From the cell containing the given text, extract its center point as [X, Y] coordinate. 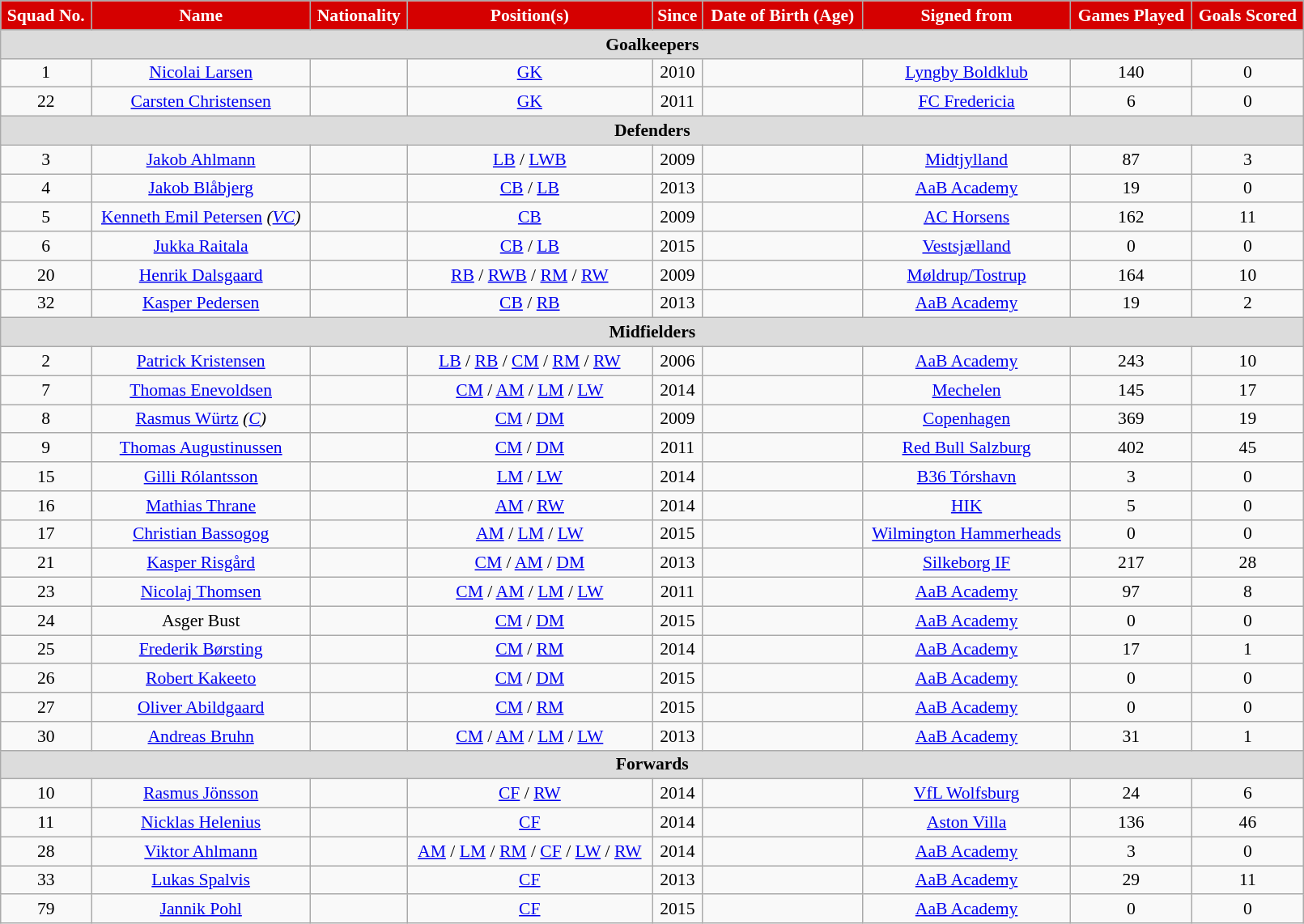
Møldrup/Tostrup [966, 275]
AC Horsens [966, 218]
Patrick Kristensen [201, 362]
Goalkeepers [652, 45]
Rasmus Jönsson [201, 794]
9 [46, 448]
B36 Tórshavn [966, 477]
Date of Birth (Age) [782, 15]
26 [46, 679]
Position(s) [529, 15]
Vestsjælland [966, 246]
AM / RW [529, 506]
Forwards [652, 765]
32 [46, 303]
97 [1132, 592]
45 [1248, 448]
Frederik Børsting [201, 650]
Jakob Ahlmann [201, 159]
4 [46, 189]
Copenhagen [966, 419]
Aston Villa [966, 823]
369 [1132, 419]
Rasmus Würtz (C) [201, 419]
Since [678, 15]
RB / RWB / RM / RW [529, 275]
Christian Bassogog [201, 534]
Lyngby Boldklub [966, 73]
Defenders [652, 131]
Kasper Pedersen [201, 303]
Midtjylland [966, 159]
15 [46, 477]
Jukka Raitala [201, 246]
16 [46, 506]
Red Bull Salzburg [966, 448]
87 [1132, 159]
136 [1132, 823]
217 [1132, 563]
30 [46, 736]
Nationality [359, 15]
Signed from [966, 15]
CB / RB [529, 303]
AM / LM / RM / CF / LW / RW [529, 851]
27 [46, 707]
164 [1132, 275]
33 [46, 880]
Asger Bust [201, 621]
AM / LM / LW [529, 534]
79 [46, 909]
162 [1132, 218]
2006 [678, 362]
140 [1132, 73]
31 [1132, 736]
21 [46, 563]
Goals Scored [1248, 15]
Oliver Abildgaard [201, 707]
Robert Kakeeto [201, 679]
Squad No. [46, 15]
Lukas Spalvis [201, 880]
CM / AM / DM [529, 563]
29 [1132, 880]
Kasper Risgård [201, 563]
Midfielders [652, 333]
Thomas Augustinussen [201, 448]
CB [529, 218]
Andreas Bruhn [201, 736]
25 [46, 650]
Gilli Rólantsson [201, 477]
LB / RB / CM / RM / RW [529, 362]
243 [1132, 362]
HIK [966, 506]
20 [46, 275]
Viktor Ahlmann [201, 851]
Mechelen [966, 390]
Thomas Enevoldsen [201, 390]
7 [46, 390]
Nicolai Larsen [201, 73]
23 [46, 592]
Name [201, 15]
Silkeborg IF [966, 563]
Jakob Blåbjerg [201, 189]
Jannik Pohl [201, 909]
402 [1132, 448]
Henrik Dalsgaard [201, 275]
LM / LW [529, 477]
CF / RW [529, 794]
LB / LWB [529, 159]
Carsten Christensen [201, 102]
22 [46, 102]
VfL Wolfsburg [966, 794]
46 [1248, 823]
Mathias Thrane [201, 506]
Kenneth Emil Petersen (VC) [201, 218]
FC Fredericia [966, 102]
145 [1132, 390]
Wilmington Hammerheads [966, 534]
Games Played [1132, 15]
Nicklas Helenius [201, 823]
Nicolaj Thomsen [201, 592]
2010 [678, 73]
